For the text-containing cell, return its midpoint in [x, y] coordinate format. 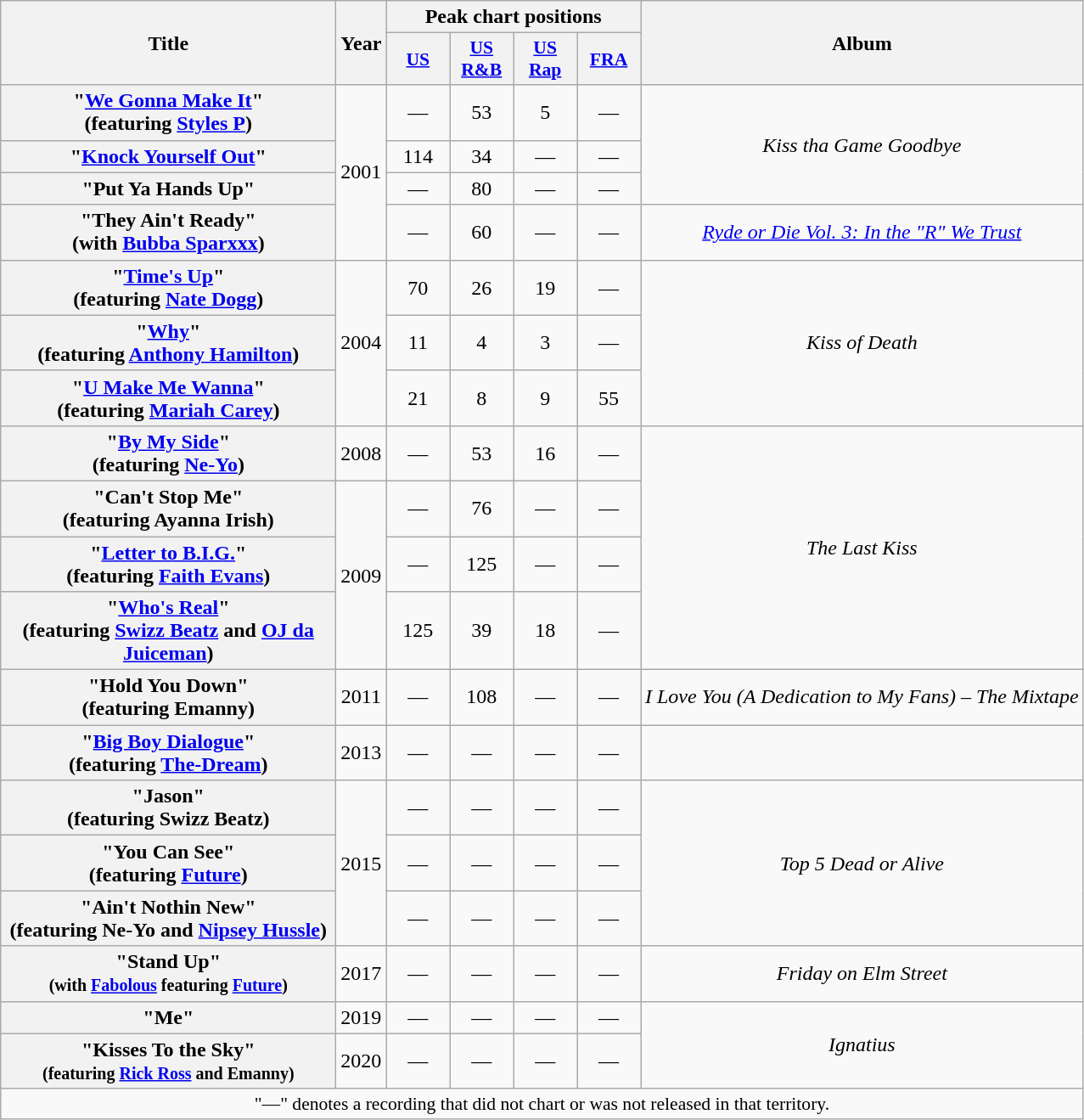
Title [168, 42]
55 [609, 397]
FRA [609, 59]
"They Ain't Ready"(with Bubba Sparxxx) [168, 233]
Peak chart positions [514, 17]
3 [545, 343]
2017 [362, 973]
USR&B [482, 59]
Friday on Elm Street [862, 973]
Ignatius [862, 1044]
"Jason"(featuring Swizz Beatz) [168, 808]
2009 [362, 575]
18 [545, 631]
60 [482, 233]
2020 [362, 1061]
"Knock Yourself Out" [168, 156]
"Kisses To the Sky"(featuring Rick Ross and Emanny) [168, 1061]
"Put Ya Hands Up" [168, 189]
"Why"(featuring Anthony Hamilton) [168, 343]
34 [482, 156]
The Last Kiss [862, 547]
Top 5 Dead or Alive [862, 863]
21 [418, 397]
"Big Boy Dialogue"(featuring The-Dream) [168, 752]
70 [418, 287]
2013 [362, 752]
80 [482, 189]
39 [482, 631]
"Time's Up"(featuring Nate Dogg) [168, 287]
Kiss tha Game Goodbye [862, 144]
19 [545, 287]
16 [545, 453]
"—" denotes a recording that did not chart or was not released in that territory. [542, 1104]
Album [862, 42]
"U Make Me Wanna"(featuring Mariah Carey) [168, 397]
9 [545, 397]
Kiss of Death [862, 343]
2004 [362, 343]
"Ain't Nothin New"(featuring Ne-Yo and Nipsey Hussle) [168, 919]
"Letter to B.I.G."(featuring Faith Evans) [168, 564]
US [418, 59]
5 [545, 112]
"Who's Real"(featuring Swizz Beatz and OJ da Juiceman) [168, 631]
USRap [545, 59]
2008 [362, 453]
114 [418, 156]
2019 [362, 1017]
"Me" [168, 1017]
26 [482, 287]
"You Can See"(featuring Future) [168, 863]
108 [482, 698]
11 [418, 343]
8 [482, 397]
Year [362, 42]
2011 [362, 698]
4 [482, 343]
"Stand Up"(with Fabolous featuring Future) [168, 973]
"Hold You Down"(featuring Emanny) [168, 698]
2001 [362, 172]
76 [482, 508]
"We Gonna Make It"(featuring Styles P) [168, 112]
"By My Side"(featuring Ne-Yo) [168, 453]
2015 [362, 863]
I Love You (A Dedication to My Fans) – The Mixtape [862, 698]
"Can't Stop Me"(featuring Ayanna Irish) [168, 508]
Ryde or Die Vol. 3: In the "R" We Trust [862, 233]
